Return the [X, Y] coordinate for the center point of the cell that contains the specified text.  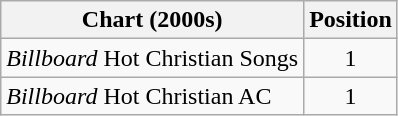
Billboard Hot Christian Songs [152, 58]
Position [351, 20]
Chart (2000s) [152, 20]
Billboard Hot Christian AC [152, 96]
